For the text-containing cell, return its midpoint in (X, Y) coordinate format. 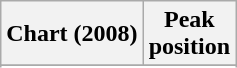
Peakposition (189, 34)
Chart (2008) (72, 34)
